Find where the given text appears and provide that cell's center as (x, y) coordinate. 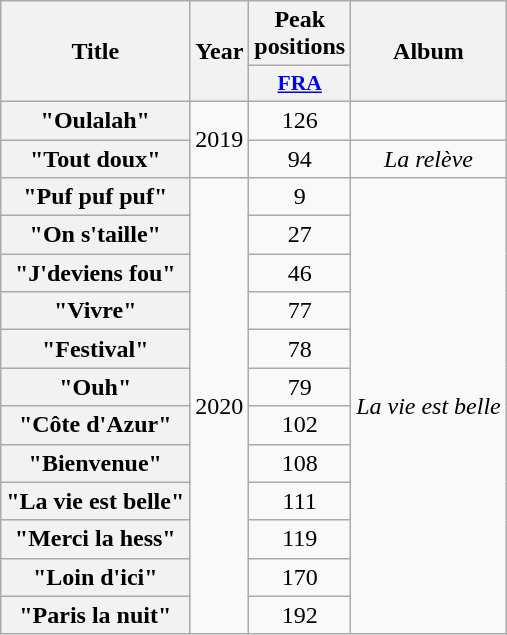
9 (300, 197)
"Merci la hess" (96, 539)
"Puf puf puf" (96, 197)
Title (96, 52)
192 (300, 615)
"Vivre" (96, 311)
Peak positions (300, 34)
"Bienvenue" (96, 463)
Year (220, 52)
"J'deviens fou" (96, 273)
102 (300, 425)
"Festival" (96, 349)
Album (429, 52)
La relève (429, 159)
77 (300, 311)
"Ouh" (96, 387)
94 (300, 159)
111 (300, 501)
"On s'taille" (96, 235)
170 (300, 577)
2019 (220, 139)
2020 (220, 406)
108 (300, 463)
"Oulalah" (96, 120)
"Loin d'ici" (96, 577)
79 (300, 387)
119 (300, 539)
78 (300, 349)
"Côte d'Azur" (96, 425)
"La vie est belle" (96, 501)
La vie est belle (429, 406)
27 (300, 235)
"Paris la nuit" (96, 615)
46 (300, 273)
126 (300, 120)
FRA (300, 84)
"Tout doux" (96, 159)
